From the cell containing the given text, extract its center point as [x, y] coordinate. 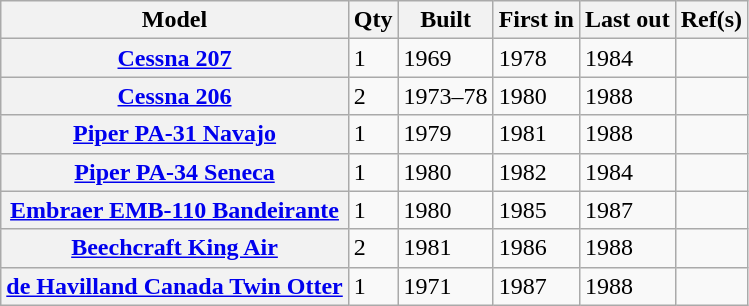
1982 [536, 172]
Ref(s) [711, 20]
Last out [627, 20]
1979 [446, 134]
Piper PA-34 Seneca [175, 172]
Beechcraft King Air [175, 248]
1969 [446, 58]
Cessna 207 [175, 58]
1971 [446, 286]
Piper PA-31 Navajo [175, 134]
Cessna 206 [175, 96]
1973–78 [446, 96]
de Havilland Canada Twin Otter [175, 286]
Model [175, 20]
1985 [536, 210]
First in [536, 20]
Built [446, 20]
Qty [373, 20]
1986 [536, 248]
1978 [536, 58]
Embraer EMB-110 Bandeirante [175, 210]
